Search for the cell housing the specified text and yield its (X, Y) center coordinate. 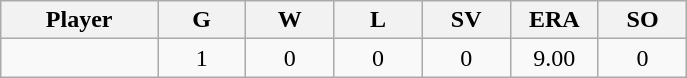
9.00 (554, 58)
Player (80, 20)
L (378, 20)
G (202, 20)
SO (642, 20)
W (290, 20)
1 (202, 58)
ERA (554, 20)
SV (466, 20)
